Provide the (x, y) coordinate of the cell's center where the given text is located.  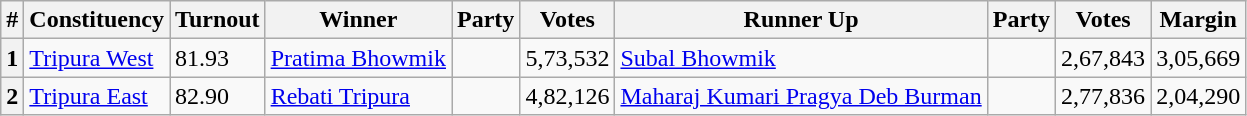
Runner Up (801, 20)
# (12, 20)
4,82,126 (568, 96)
Tripura West (97, 58)
Subal Bhowmik (801, 58)
Maharaj Kumari Pragya Deb Burman (801, 96)
82.90 (218, 96)
1 (12, 58)
2 (12, 96)
2,04,290 (1198, 96)
2,67,843 (1104, 58)
5,73,532 (568, 58)
2,77,836 (1104, 96)
Pratima Bhowmik (358, 58)
Winner (358, 20)
Turnout (218, 20)
Margin (1198, 20)
3,05,669 (1198, 58)
Constituency (97, 20)
Rebati Tripura (358, 96)
Tripura East (97, 96)
81.93 (218, 58)
